Determine the [X, Y] coordinate at the center of the cell enclosing the given text.  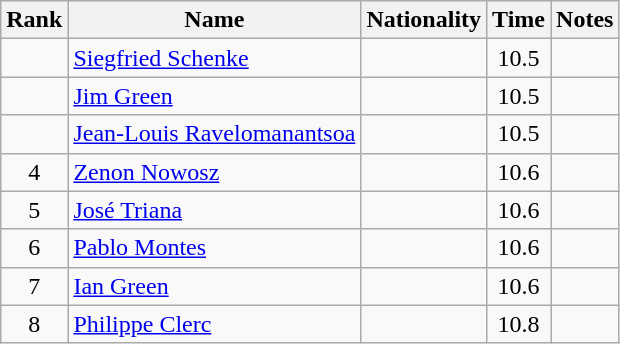
10.8 [519, 324]
Notes [585, 20]
Philippe Clerc [214, 324]
Siegfried Schenke [214, 58]
José Triana [214, 210]
Ian Green [214, 286]
7 [34, 286]
Jim Green [214, 96]
Jean-Louis Ravelomanantsoa [214, 134]
Nationality [424, 20]
6 [34, 248]
Rank [34, 20]
5 [34, 210]
4 [34, 172]
Name [214, 20]
Pablo Montes [214, 248]
Time [519, 20]
8 [34, 324]
Zenon Nowosz [214, 172]
